Provide the [x, y] coordinate of the cell's center where the given text is located.  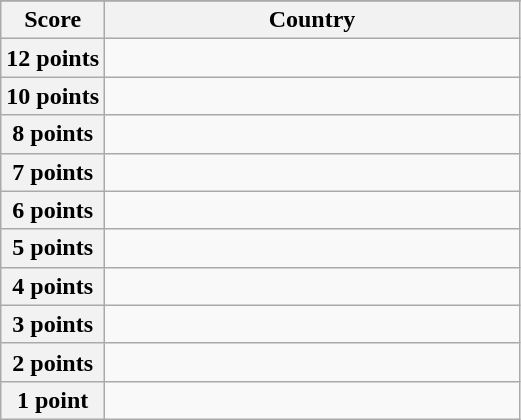
6 points [53, 210]
12 points [53, 58]
Score [53, 20]
1 point [53, 400]
5 points [53, 248]
4 points [53, 286]
7 points [53, 172]
10 points [53, 96]
8 points [53, 134]
3 points [53, 324]
2 points [53, 362]
Country [312, 20]
